Search for the cell housing the specified text and yield its (x, y) center coordinate. 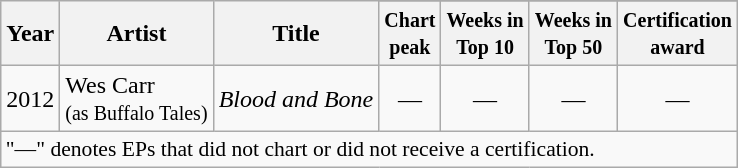
Artist (136, 34)
2012 (30, 98)
Chartpeak (410, 34)
Certificationaward (678, 34)
Weeks inTop 10 (485, 34)
"—" denotes EPs that did not chart or did not receive a certification. (370, 149)
Weeks inTop 50 (573, 34)
Year (30, 34)
Blood and Bone (296, 98)
Wes Carr (as Buffalo Tales) (136, 98)
Title (296, 34)
